Scan for the cell matching the given text and deliver its (X, Y) coordinate at center. 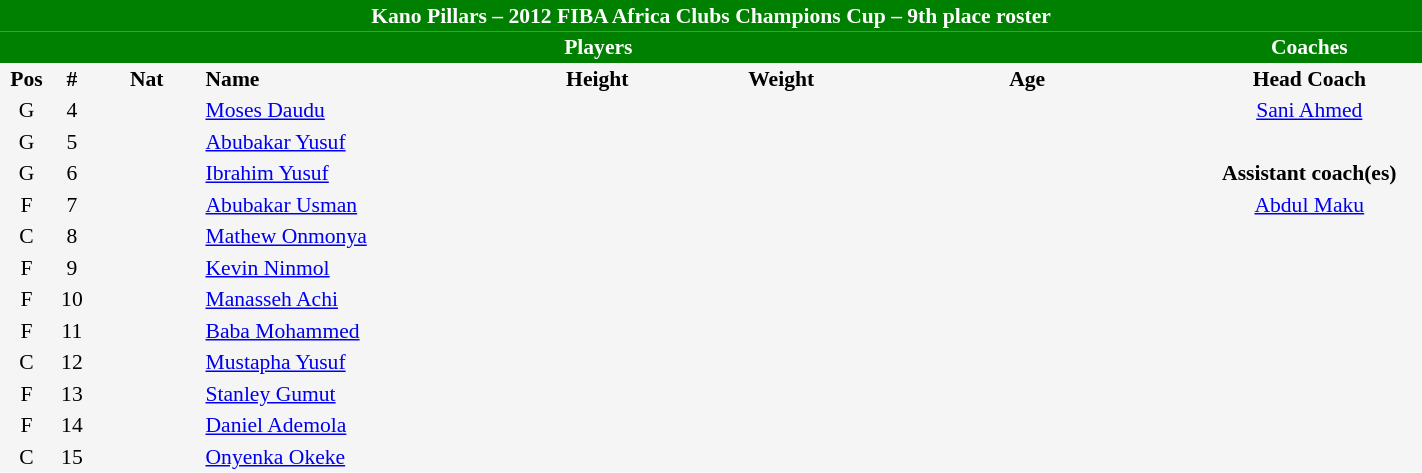
Coaches (1310, 48)
Baba Mohammed (346, 331)
Pos (26, 79)
15 (72, 457)
6 (72, 174)
Abubakar Usman (346, 205)
10 (72, 300)
5 (72, 142)
7 (72, 205)
13 (72, 394)
Age (1028, 79)
# (72, 79)
Nat (147, 79)
Moses Daudu (346, 110)
Kano Pillars – 2012 FIBA Africa Clubs Champions Cup – 9th place roster (711, 16)
Name (346, 79)
Mathew Onmonya (346, 236)
Kevin Ninmol (346, 268)
14 (72, 426)
Head Coach (1310, 79)
Stanley Gumut (346, 394)
Weight (782, 79)
Height (598, 79)
4 (72, 110)
Daniel Ademola (346, 426)
11 (72, 331)
Players (598, 48)
Mustapha Yusuf (346, 362)
Abubakar Yusuf (346, 142)
Sani Ahmed (1310, 110)
12 (72, 362)
Onyenka Okeke (346, 457)
Abdul Maku (1310, 205)
9 (72, 268)
Assistant coach(es) (1310, 174)
8 (72, 236)
Manasseh Achi (346, 300)
Ibrahim Yusuf (346, 174)
